Pinpoint the cell where the given text exists, returning its (X, Y) midpoint coordinate. 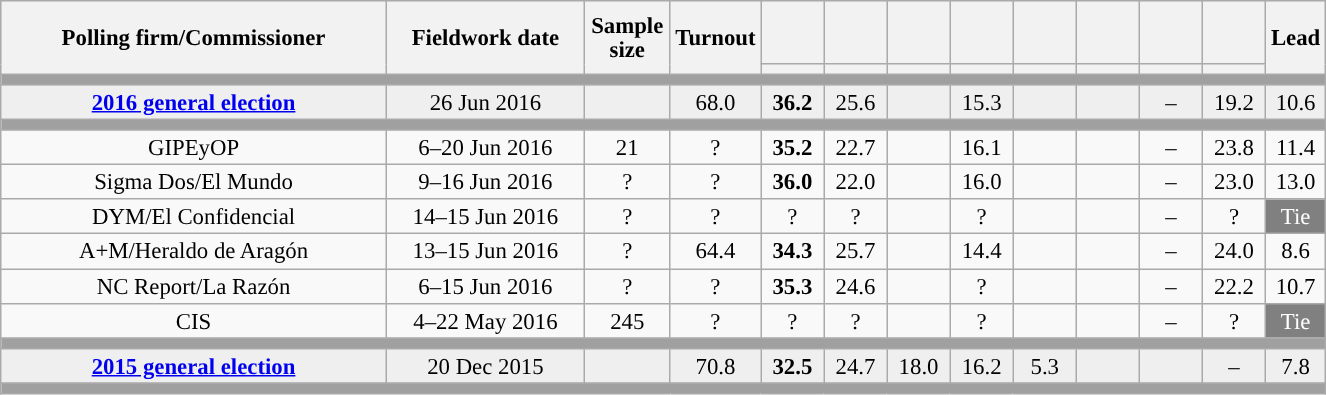
4–22 May 2016 (485, 320)
245 (627, 320)
26 Jun 2016 (485, 102)
11.4 (1296, 148)
36.0 (792, 182)
16.2 (982, 366)
25.7 (856, 252)
68.0 (716, 102)
22.0 (856, 182)
5.3 (1044, 366)
32.5 (792, 366)
Sigma Dos/El Mundo (194, 182)
8.6 (1296, 252)
CIS (194, 320)
Polling firm/Commissioner (194, 38)
14–15 Jun 2016 (485, 218)
35.2 (792, 148)
64.4 (716, 252)
6–20 Jun 2016 (485, 148)
Sample size (627, 38)
36.2 (792, 102)
34.3 (792, 252)
6–15 Jun 2016 (485, 286)
24.6 (856, 286)
18.0 (918, 366)
25.6 (856, 102)
10.6 (1296, 102)
Turnout (716, 38)
15.3 (982, 102)
24.7 (856, 366)
10.7 (1296, 286)
23.0 (1234, 182)
24.0 (1234, 252)
14.4 (982, 252)
GIPEyOP (194, 148)
7.8 (1296, 366)
20 Dec 2015 (485, 366)
70.8 (716, 366)
23.8 (1234, 148)
35.3 (792, 286)
NC Report/La Razón (194, 286)
16.0 (982, 182)
DYM/El Confidencial (194, 218)
2016 general election (194, 102)
Fieldwork date (485, 38)
Lead (1296, 38)
13.0 (1296, 182)
22.2 (1234, 286)
21 (627, 148)
13–15 Jun 2016 (485, 252)
22.7 (856, 148)
A+M/Heraldo de Aragón (194, 252)
16.1 (982, 148)
2015 general election (194, 366)
9–16 Jun 2016 (485, 182)
19.2 (1234, 102)
